Detect which cell encompasses the target text, then output its [X, Y] center coordinate. 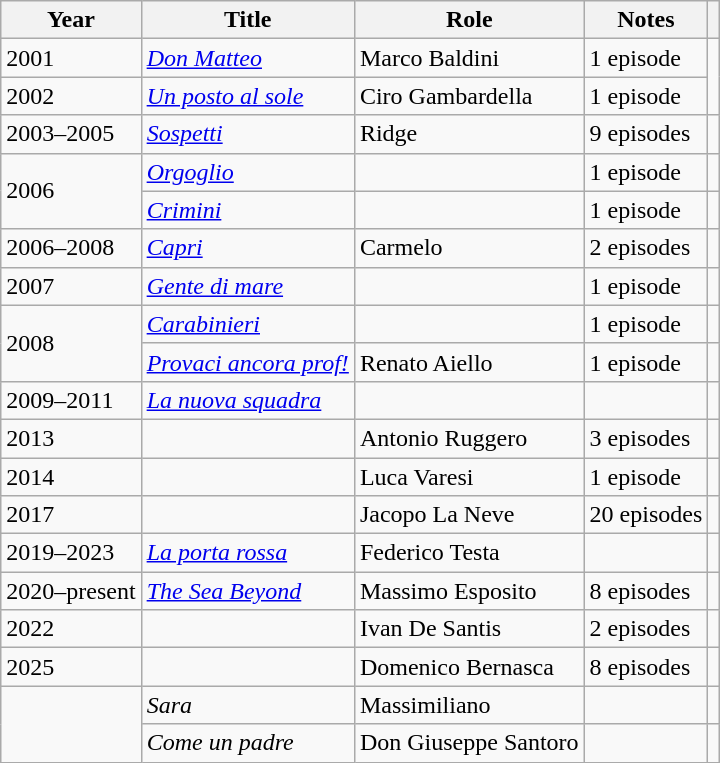
Role [469, 20]
2014 [71, 477]
2006–2008 [71, 248]
Sara [248, 705]
Antonio Ruggero [469, 438]
Renato Aiello [469, 362]
Jacopo La Neve [469, 515]
Orgoglio [248, 172]
2007 [71, 286]
2022 [71, 629]
Domenico Bernasca [469, 667]
Carmelo [469, 248]
Ciro Gambardella [469, 96]
20 episodes [646, 515]
La nuova squadra [248, 400]
Capri [248, 248]
2002 [71, 96]
Title [248, 20]
9 episodes [646, 134]
Year [71, 20]
The Sea Beyond [248, 591]
Ridge [469, 134]
2003–2005 [71, 134]
Crimini [248, 210]
Provaci ancora prof! [248, 362]
2008 [71, 343]
Luca Varesi [469, 477]
Federico Testa [469, 553]
Massimo Esposito [469, 591]
Un posto al sole [248, 96]
2009–2011 [71, 400]
Notes [646, 20]
2001 [71, 58]
2017 [71, 515]
2006 [71, 191]
Come un padre [248, 743]
Sospetti [248, 134]
2019–2023 [71, 553]
Carabinieri [248, 324]
Gente di mare [248, 286]
3 episodes [646, 438]
2025 [71, 667]
Ivan De Santis [469, 629]
Don Giuseppe Santoro [469, 743]
Don Matteo [248, 58]
2013 [71, 438]
Massimiliano [469, 705]
Marco Baldini [469, 58]
2020–present [71, 591]
La porta rossa [248, 553]
